Identify which cell holds the provided text, then report its (X, Y) central coordinate. 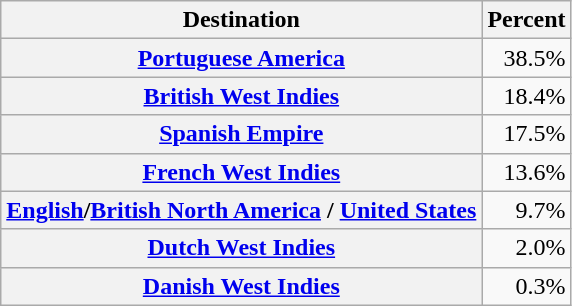
Danish West Indies (242, 286)
Destination (242, 20)
Spanish Empire (242, 134)
9.7% (526, 210)
38.5% (526, 58)
French West Indies (242, 172)
English/British North America / United States (242, 210)
2.0% (526, 248)
17.5% (526, 134)
Dutch West Indies (242, 248)
18.4% (526, 96)
13.6% (526, 172)
Percent (526, 20)
Portuguese America (242, 58)
British West Indies (242, 96)
0.3% (526, 286)
